Extract the [X, Y] coordinate from the center of the cell holding the provided text.  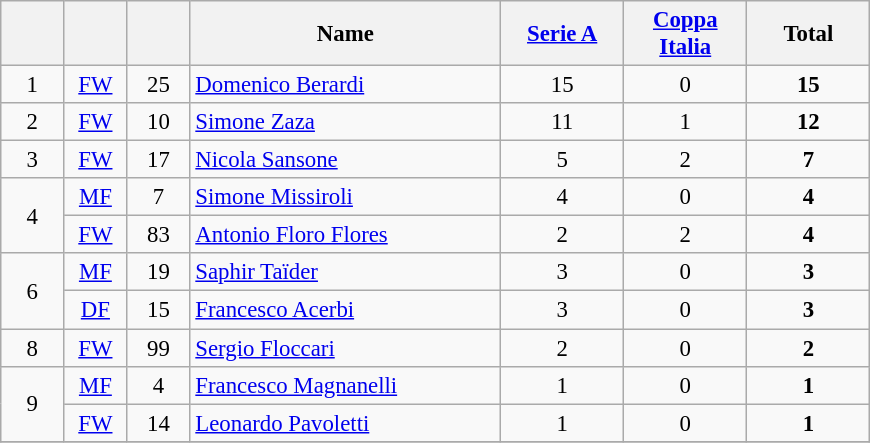
25 [158, 85]
Serie A [562, 34]
12 [808, 122]
Saphir Taïder [346, 273]
Name [346, 34]
Antonio Floro Flores [346, 235]
83 [158, 235]
14 [158, 423]
Domenico Berardi [346, 85]
19 [158, 273]
Leonardo Pavoletti [346, 423]
Simone Missiroli [346, 197]
Francesco Acerbi [346, 310]
Simone Zaza [346, 122]
Sergio Floccari [346, 348]
DF [96, 310]
99 [158, 348]
6 [32, 292]
5 [562, 160]
9 [32, 404]
Total [808, 34]
Francesco Magnanelli [346, 385]
17 [158, 160]
Nicola Sansone [346, 160]
11 [562, 122]
Coppa Italia [686, 34]
8 [32, 348]
10 [158, 122]
